Output the [x, y] coordinate of the center of the cell containing the given text.  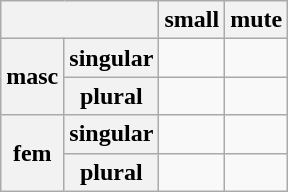
small [192, 20]
masc [32, 77]
fem [32, 153]
mute [256, 20]
